Scan for the cell matching the given text and deliver its (X, Y) coordinate at center. 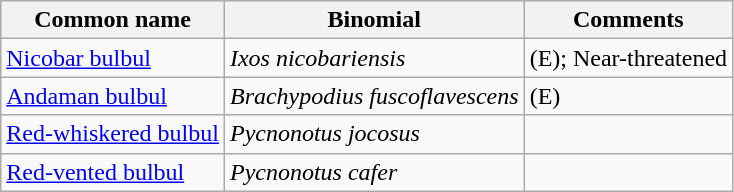
Nicobar bulbul (113, 58)
Andaman bulbul (113, 96)
Brachypodius fuscoflavescens (374, 96)
Common name (113, 20)
Red-whiskered bulbul (113, 134)
Ixos nicobariensis (374, 58)
Comments (628, 20)
Red-vented bulbul (113, 172)
Pycnonotus cafer (374, 172)
(E) (628, 96)
Binomial (374, 20)
Pycnonotus jocosus (374, 134)
(E); Near-threatened (628, 58)
